Identify which cell holds the provided text, then report its [x, y] central coordinate. 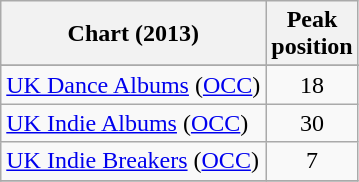
18 [312, 85]
30 [312, 123]
UK Indie Albums (OCC) [134, 123]
Chart (2013) [134, 34]
7 [312, 161]
UK Dance Albums (OCC) [134, 85]
UK Indie Breakers (OCC) [134, 161]
Peakposition [312, 34]
